Output the (X, Y) coordinate of the center of the cell containing the given text.  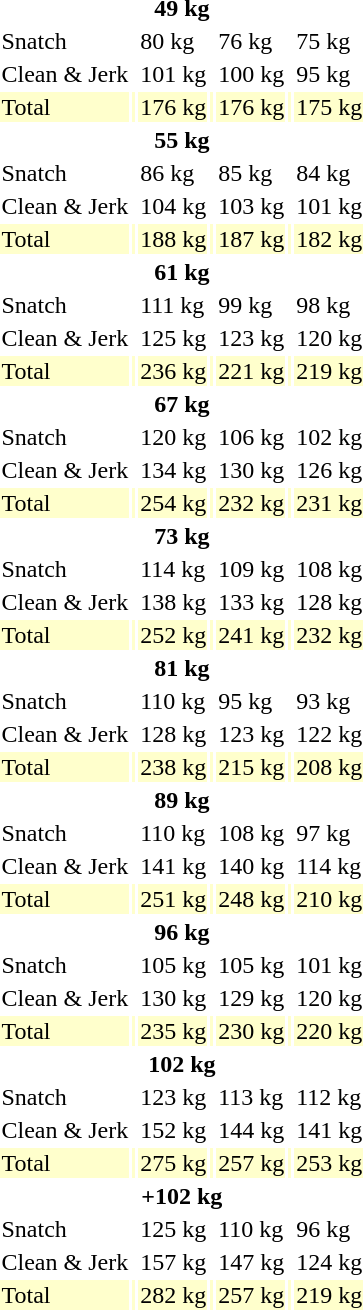
104 kg (174, 206)
80 kg (174, 41)
251 kg (174, 899)
85 kg (252, 173)
152 kg (174, 1130)
101 kg (174, 74)
188 kg (174, 239)
144 kg (252, 1130)
134 kg (174, 470)
248 kg (252, 899)
140 kg (252, 866)
100 kg (252, 74)
187 kg (252, 239)
106 kg (252, 437)
99 kg (252, 305)
111 kg (174, 305)
230 kg (252, 1031)
252 kg (174, 635)
103 kg (252, 206)
241 kg (252, 635)
133 kg (252, 602)
128 kg (174, 734)
114 kg (174, 569)
282 kg (174, 1295)
113 kg (252, 1097)
275 kg (174, 1163)
235 kg (174, 1031)
236 kg (174, 371)
76 kg (252, 41)
86 kg (174, 173)
147 kg (252, 1262)
108 kg (252, 833)
95 kg (252, 701)
238 kg (174, 767)
138 kg (174, 602)
141 kg (174, 866)
129 kg (252, 998)
157 kg (174, 1262)
232 kg (252, 503)
120 kg (174, 437)
109 kg (252, 569)
221 kg (252, 371)
254 kg (174, 503)
215 kg (252, 767)
